For the text-containing cell, return its midpoint in [X, Y] coordinate format. 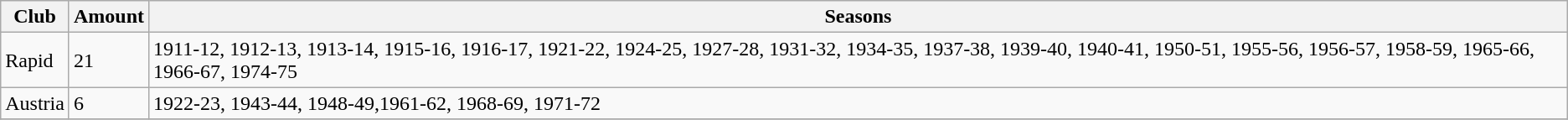
Seasons [859, 17]
Amount [109, 17]
Rapid [35, 60]
6 [109, 103]
21 [109, 60]
Austria [35, 103]
1922-23, 1943-44, 1948-49,1961-62, 1968-69, 1971-72 [859, 103]
Club [35, 17]
